From the cell containing the given text, extract its center point as [X, Y] coordinate. 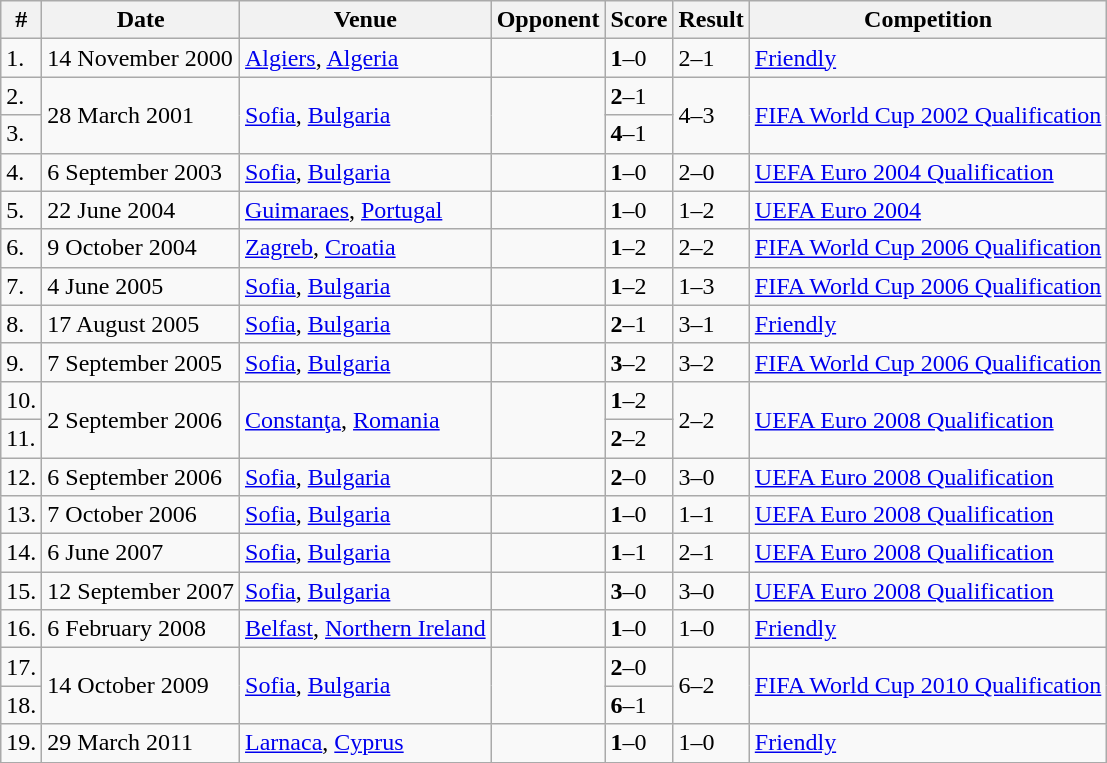
# [22, 20]
12. [22, 477]
FIFA World Cup 2010 Qualification [928, 686]
Zagreb, Croatia [366, 248]
9 October 2004 [141, 248]
Competition [928, 20]
19. [22, 743]
6–2 [711, 686]
13. [22, 515]
12 September 2007 [141, 591]
15. [22, 591]
6. [22, 248]
7 September 2005 [141, 362]
1. [22, 58]
4. [22, 172]
Date [141, 20]
4–3 [711, 115]
Guimaraes, Portugal [366, 210]
Larnaca, Cyprus [366, 743]
5. [22, 210]
6 September 2003 [141, 172]
Constanţa, Romania [366, 419]
8. [22, 324]
Score [639, 20]
7 October 2006 [141, 515]
Venue [366, 20]
Opponent [548, 20]
14 November 2000 [141, 58]
6–1 [639, 705]
22 June 2004 [141, 210]
28 March 2001 [141, 115]
14 October 2009 [141, 686]
Algiers, Algeria [366, 58]
4 June 2005 [141, 286]
UEFA Euro 2004 [928, 210]
3. [22, 134]
Belfast, Northern Ireland [366, 629]
6 February 2008 [141, 629]
3–1 [711, 324]
14. [22, 553]
9. [22, 362]
6 September 2006 [141, 477]
16. [22, 629]
FIFA World Cup 2002 Qualification [928, 115]
7. [22, 286]
2 September 2006 [141, 419]
18. [22, 705]
4–1 [639, 134]
6 June 2007 [141, 553]
UEFA Euro 2004 Qualification [928, 172]
17. [22, 667]
17 August 2005 [141, 324]
11. [22, 438]
Result [711, 20]
2. [22, 96]
10. [22, 400]
1–3 [711, 286]
29 March 2011 [141, 743]
